From the cell containing the given text, extract its center point as [X, Y] coordinate. 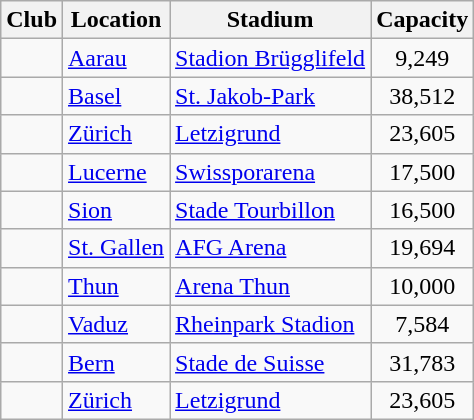
Aarau [116, 58]
7,584 [422, 324]
17,500 [422, 172]
Stadion Brügglifeld [270, 58]
AFG Arena [270, 248]
38,512 [422, 96]
Lucerne [116, 172]
31,783 [422, 362]
Sion [116, 210]
Stade de Suisse [270, 362]
Rheinpark Stadion [270, 324]
10,000 [422, 286]
16,500 [422, 210]
Swissporarena [270, 172]
Arena Thun [270, 286]
St. Jakob-Park [270, 96]
Bern [116, 362]
Location [116, 20]
St. Gallen [116, 248]
Basel [116, 96]
Vaduz [116, 324]
9,249 [422, 58]
19,694 [422, 248]
Capacity [422, 20]
Stadium [270, 20]
Thun [116, 286]
Stade Tourbillon [270, 210]
Club [32, 20]
